Pinpoint the cell where the given text exists, returning its [x, y] midpoint coordinate. 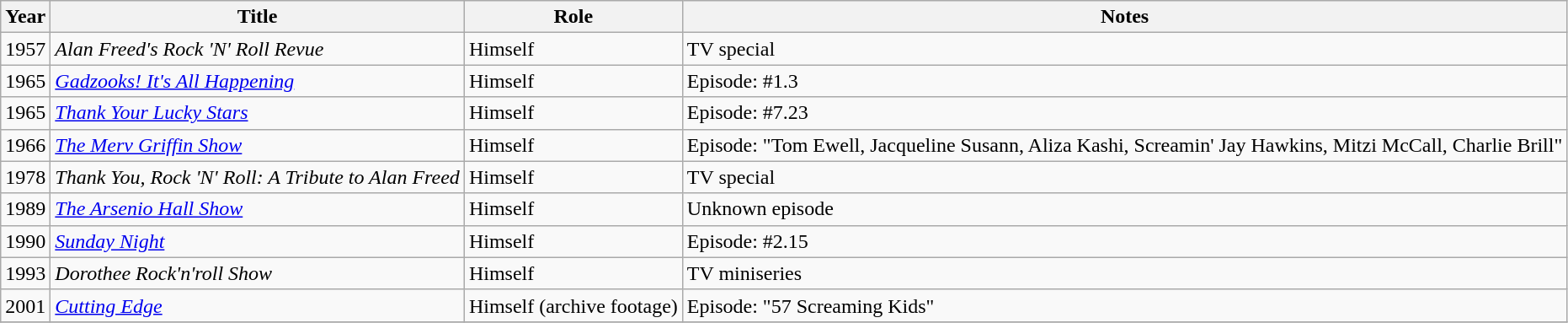
Thank Your Lucky Stars [258, 113]
Dorothee Rock'n'roll Show [258, 273]
Gadzooks! It's All Happening [258, 81]
1966 [25, 145]
The Arsenio Hall Show [258, 209]
1989 [25, 209]
Role [573, 17]
1957 [25, 49]
Year [25, 17]
Episode: "57 Screaming Kids" [1124, 305]
Title [258, 17]
1978 [25, 177]
1990 [25, 241]
Episode: #1.3 [1124, 81]
TV miniseries [1124, 273]
Thank You, Rock 'N' Roll: A Tribute to Alan Freed [258, 177]
Episode: "Tom Ewell, Jacqueline Susann, Aliza Kashi, Screamin' Jay Hawkins, Mitzi McCall, Charlie Brill" [1124, 145]
Alan Freed's Rock 'N' Roll Revue [258, 49]
The Merv Griffin Show [258, 145]
Episode: #2.15 [1124, 241]
Episode: #7.23 [1124, 113]
1993 [25, 273]
Himself (archive footage) [573, 305]
2001 [25, 305]
Sunday Night [258, 241]
Notes [1124, 17]
Unknown episode [1124, 209]
Cutting Edge [258, 305]
